Scan for the cell matching the given text and deliver its [x, y] coordinate at center. 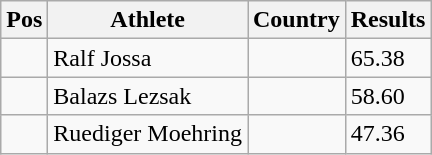
Ruediger Moehring [148, 134]
58.60 [388, 96]
Pos [24, 20]
Athlete [148, 20]
65.38 [388, 58]
Ralf Jossa [148, 58]
Balazs Lezsak [148, 96]
Country [297, 20]
47.36 [388, 134]
Results [388, 20]
